Extract the [x, y] coordinate from the center of the cell holding the provided text.  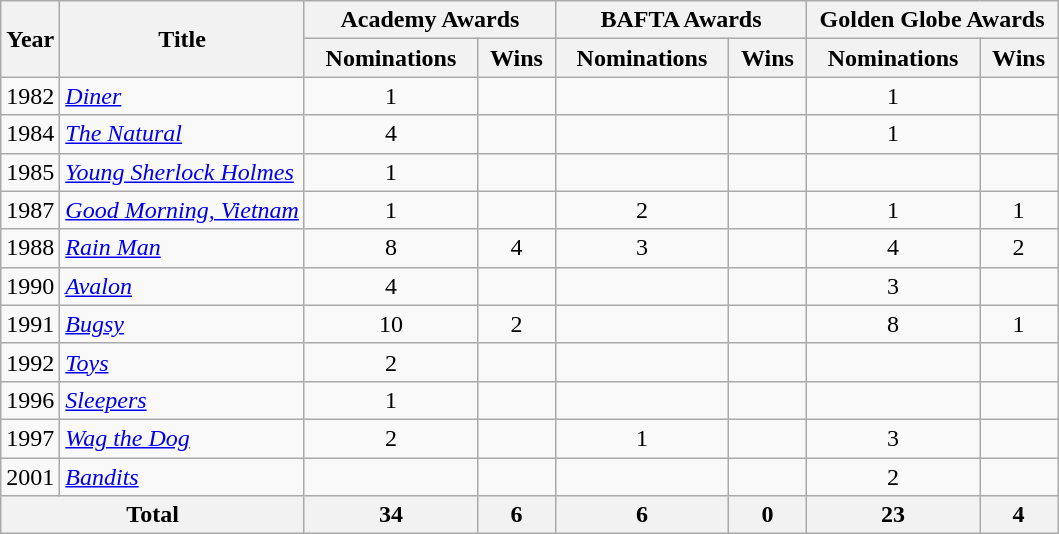
The Natural [182, 134]
Year [30, 39]
2001 [30, 477]
1988 [30, 248]
Toys [182, 362]
1991 [30, 324]
Sleepers [182, 400]
Total [153, 515]
1990 [30, 286]
Rain Man [182, 248]
Good Morning, Vietnam [182, 210]
10 [390, 324]
Title [182, 39]
1984 [30, 134]
1985 [30, 172]
1996 [30, 400]
Wag the Dog [182, 438]
Bandits [182, 477]
Avalon [182, 286]
BAFTA Awards [680, 20]
23 [894, 515]
Diner [182, 96]
1992 [30, 362]
1997 [30, 438]
1982 [30, 96]
0 [767, 515]
Academy Awards [430, 20]
Bugsy [182, 324]
34 [390, 515]
1987 [30, 210]
Golden Globe Awards [932, 20]
Young Sherlock Holmes [182, 172]
